Locate the cell with the specified text and output its [X, Y] center coordinate. 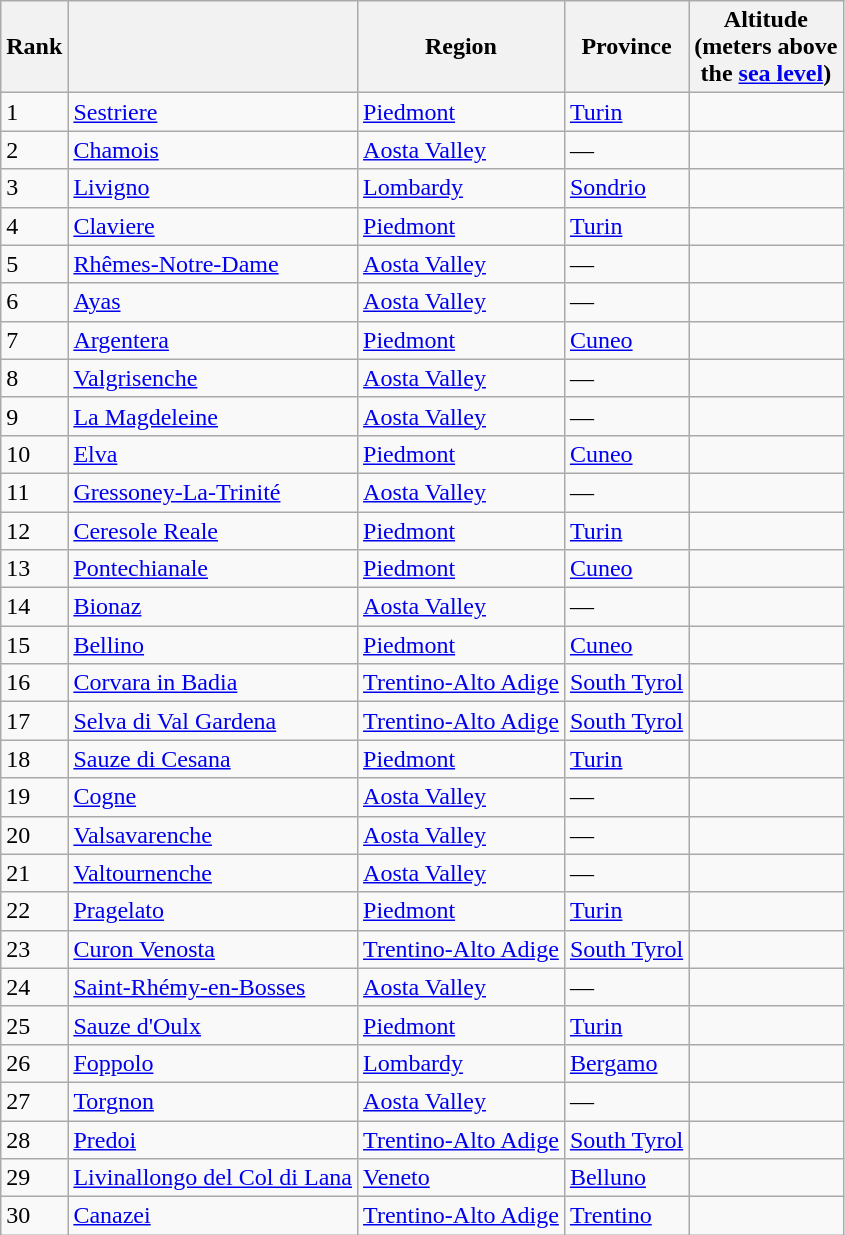
21 [34, 873]
Valgrisenche [213, 378]
3 [34, 188]
Sauze d'Oulx [213, 1025]
Foppolo [213, 1063]
Predoi [213, 1139]
Altitude(meters abovethe sea level) [766, 47]
24 [34, 987]
Sondrio [626, 188]
Trentino [626, 1216]
Pragelato [213, 911]
Argentera [213, 340]
Sauze di Cesana [213, 759]
Selva di Val Gardena [213, 721]
14 [34, 607]
17 [34, 721]
Ayas [213, 302]
Saint-Rhémy-en-Bosses [213, 987]
30 [34, 1216]
Cogne [213, 797]
22 [34, 911]
4 [34, 226]
2 [34, 150]
9 [34, 416]
Corvara in Badia [213, 683]
Curon Venosta [213, 949]
Chamois [213, 150]
Bionaz [213, 607]
Bellino [213, 645]
27 [34, 1101]
Veneto [462, 1178]
Bergamo [626, 1063]
26 [34, 1063]
Rank [34, 47]
Sestriere [213, 112]
Pontechianale [213, 569]
15 [34, 645]
Belluno [626, 1178]
28 [34, 1139]
Gressoney-La-Trinité [213, 492]
Valtournenche [213, 873]
20 [34, 835]
Torgnon [213, 1101]
18 [34, 759]
12 [34, 531]
Province [626, 47]
16 [34, 683]
Elva [213, 454]
Livinallongo del Col di Lana [213, 1178]
5 [34, 264]
Valsavarenche [213, 835]
6 [34, 302]
10 [34, 454]
Canazei [213, 1216]
7 [34, 340]
19 [34, 797]
Livigno [213, 188]
Claviere [213, 226]
23 [34, 949]
11 [34, 492]
29 [34, 1178]
La Magdeleine [213, 416]
13 [34, 569]
1 [34, 112]
8 [34, 378]
Rhêmes-Notre-Dame [213, 264]
Ceresole Reale [213, 531]
Region [462, 47]
25 [34, 1025]
